Locate the cell with the specified text and output its [X, Y] center coordinate. 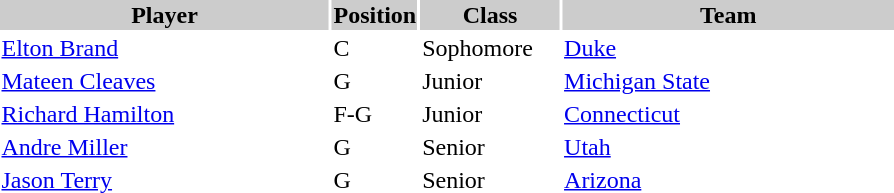
Class [490, 15]
Connecticut [728, 114]
Sophomore [490, 48]
Michigan State [728, 81]
Senior [490, 147]
F-G [375, 114]
Player [164, 15]
Mateen Cleaves [164, 81]
Position [375, 15]
Richard Hamilton [164, 114]
Duke [728, 48]
Andre Miller [164, 147]
Utah [728, 147]
Elton Brand [164, 48]
C [375, 48]
Team [728, 15]
